Return the (X, Y) coordinate for the center point of the cell that contains the specified text.  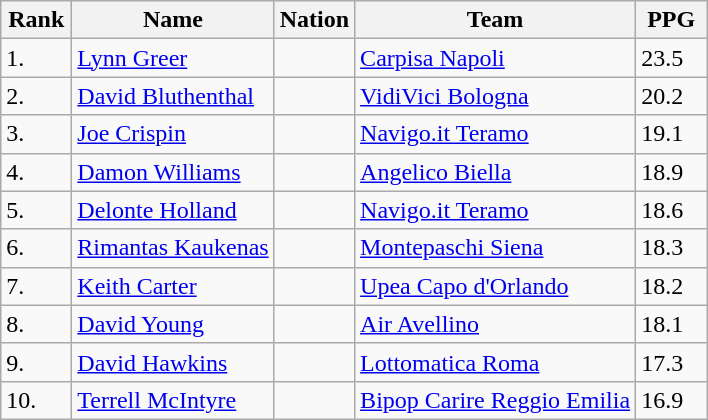
23.5 (672, 58)
PPG (672, 20)
Nation (314, 20)
7. (36, 286)
2. (36, 96)
David Young (173, 324)
16.9 (672, 400)
Name (173, 20)
Lottomatica Roma (496, 362)
18.6 (672, 210)
10. (36, 400)
4. (36, 172)
17.3 (672, 362)
Joe Crispin (173, 134)
6. (36, 248)
VidiVici Bologna (496, 96)
Montepaschi Siena (496, 248)
Angelico Biella (496, 172)
19.1 (672, 134)
David Bluthenthal (173, 96)
Rank (36, 20)
18.1 (672, 324)
Rimantas Kaukenas (173, 248)
1. (36, 58)
Delonte Holland (173, 210)
Lynn Greer (173, 58)
Team (496, 20)
5. (36, 210)
Damon Williams (173, 172)
Carpisa Napoli (496, 58)
David Hawkins (173, 362)
3. (36, 134)
9. (36, 362)
Bipop Carire Reggio Emilia (496, 400)
18.3 (672, 248)
Air Avellino (496, 324)
20.2 (672, 96)
Keith Carter (173, 286)
18.2 (672, 286)
18.9 (672, 172)
Terrell McIntyre (173, 400)
8. (36, 324)
Upea Capo d'Orlando (496, 286)
